Detect which cell encompasses the target text, then output its [x, y] center coordinate. 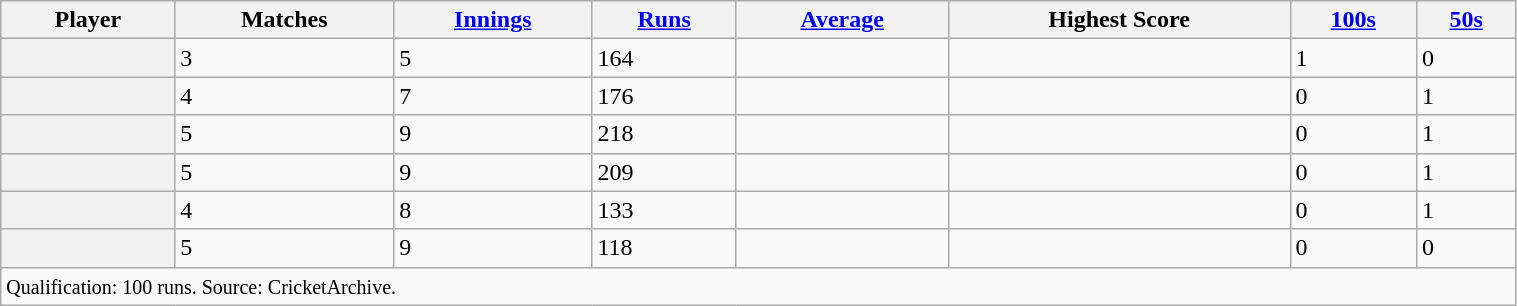
7 [493, 96]
50s [1466, 20]
209 [664, 172]
100s [1353, 20]
218 [664, 134]
Highest Score [1119, 20]
Qualification: 100 runs. Source: CricketArchive. [758, 286]
Average [842, 20]
8 [493, 210]
164 [664, 58]
118 [664, 248]
133 [664, 210]
Runs [664, 20]
176 [664, 96]
Player [88, 20]
3 [284, 58]
Innings [493, 20]
Matches [284, 20]
